Determine the [X, Y] coordinate at the center of the cell enclosing the given text.  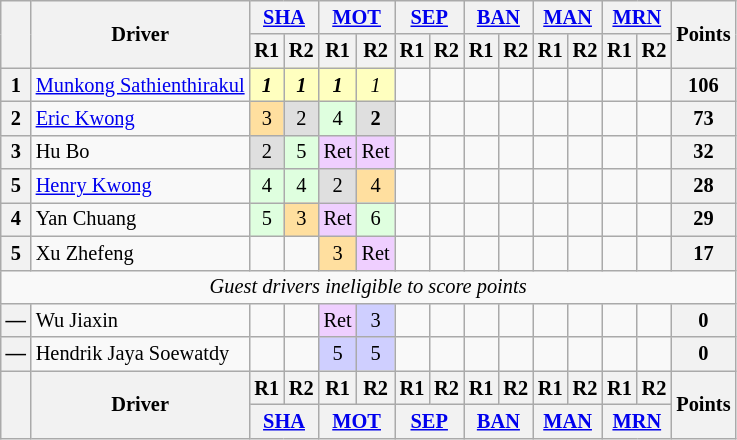
106 [703, 85]
Yan Chuang [140, 219]
29 [703, 219]
Guest drivers ineligible to score points [368, 287]
28 [703, 186]
32 [703, 152]
73 [703, 118]
Eric Kwong [140, 118]
Munkong Sathienthirakul [140, 85]
Hendrik Jaya Soewatdy [140, 354]
Xu Zhefeng [140, 253]
Henry Kwong [140, 186]
Hu Bo [140, 152]
17 [703, 253]
Wu Jiaxin [140, 320]
6 [376, 219]
